Detect which cell encompasses the target text, then output its (x, y) center coordinate. 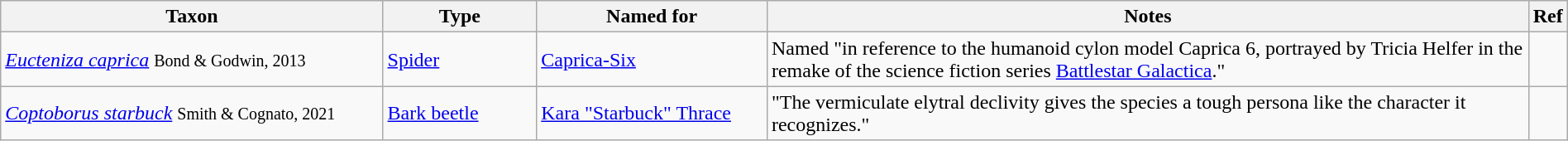
Type (460, 17)
Spider (460, 60)
Kara "Starbuck" Thrace (652, 113)
Eucteniza caprica Bond & Godwin, 2013 (192, 60)
Taxon (192, 17)
Named for (652, 17)
Notes (1148, 17)
Bark beetle (460, 113)
Caprica-Six (652, 60)
Ref (1548, 17)
Coptoborus starbuck Smith & Cognato, 2021 (192, 113)
"The vermiculate elytral declivity gives the species a tough persona like the character it recognizes." (1148, 113)
